Identify which cell holds the provided text, then report its (X, Y) central coordinate. 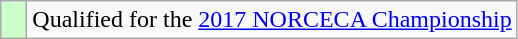
Qualified for the 2017 NORCECA Championship (272, 20)
